Extract the (x, y) coordinate from the center of the cell holding the provided text.  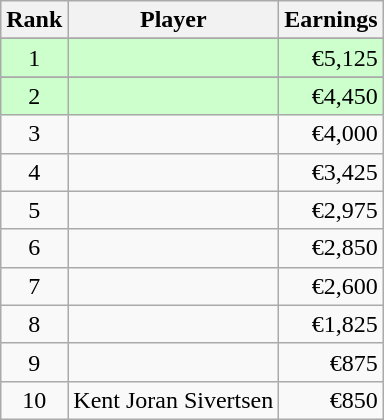
Earnings (331, 20)
€1,825 (331, 324)
€875 (331, 362)
4 (34, 172)
Player (174, 20)
€5,125 (331, 58)
2 (34, 96)
7 (34, 286)
€4,000 (331, 134)
€850 (331, 400)
3 (34, 134)
Kent Joran Sivertsen (174, 400)
€4,450 (331, 96)
€2,975 (331, 210)
8 (34, 324)
1 (34, 58)
6 (34, 248)
€3,425 (331, 172)
5 (34, 210)
€2,600 (331, 286)
10 (34, 400)
€2,850 (331, 248)
Rank (34, 20)
9 (34, 362)
